Provide the [x, y] coordinate of the cell's center where the given text is located.  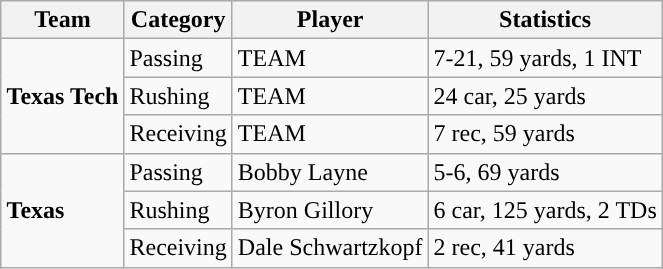
6 car, 125 yards, 2 TDs [545, 210]
7-21, 59 yards, 1 INT [545, 58]
2 rec, 41 yards [545, 248]
Texas Tech [62, 96]
Texas [62, 210]
Player [330, 20]
Bobby Layne [330, 172]
Category [178, 20]
24 car, 25 yards [545, 96]
Team [62, 20]
Statistics [545, 20]
Dale Schwartzkopf [330, 248]
7 rec, 59 yards [545, 134]
Byron Gillory [330, 210]
5-6, 69 yards [545, 172]
